Return the [X, Y] coordinate for the center point of the cell that contains the specified text.  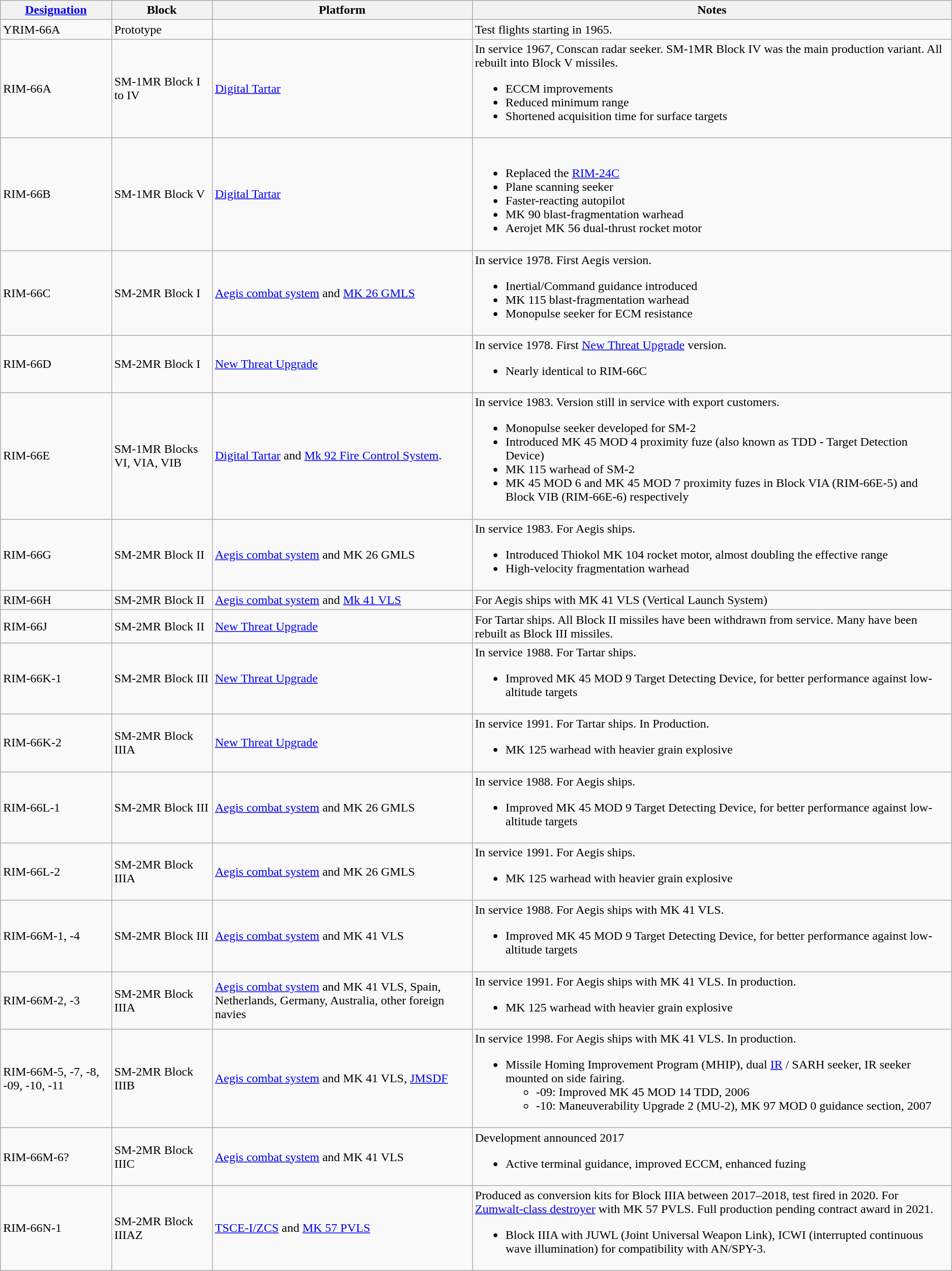
RIM-66N-1 [56, 1228]
Development announced 2017Active terminal guidance, improved ECCM, enhanced fuzing [712, 1157]
RIM-66D [56, 364]
In service 1988. For Tartar ships.Improved MK 45 MOD 9 Target Detecting Device, for better performance against low-altitude targets [712, 678]
RIM-66M-2, -3 [56, 1000]
For Tartar ships. All Block II missiles have been withdrawn from service. Many have been rebuilt as Block III missiles. [712, 626]
In service 1991. For Aegis ships with MK 41 VLS. In production.MK 125 warhead with heavier grain explosive [712, 1000]
Notes [712, 10]
In service 1988. For Aegis ships with MK 41 VLS.Improved MK 45 MOD 9 Target Detecting Device, for better performance against low-altitude targets [712, 936]
RIM-66M-6? [56, 1157]
RIM-66B [56, 194]
SM-1MR Blocks VI, VIA, VIB [162, 456]
Platform [342, 10]
Designation [56, 10]
In service 1988. For Aegis ships.Improved MK 45 MOD 9 Target Detecting Device, for better performance against low-altitude targets [712, 807]
Digital Tartar and Mk 92 Fire Control System. [342, 456]
SM-1MR Block V [162, 194]
RIM-66L-1 [56, 807]
RIM-66L-2 [56, 872]
RIM-66H [56, 600]
YRIM-66A [56, 30]
RIM-66M-1, -4 [56, 936]
SM-1MR Block I to IV [162, 89]
SM-2MR Block IIIC [162, 1157]
Prototype [162, 30]
For Aegis ships with MK 41 VLS (Vertical Launch System) [712, 600]
In service 1991. For Tartar ships. In Production.MK 125 warhead with heavier grain explosive [712, 743]
RIM-66M-5, -7, -8, -09, -10, -11 [56, 1079]
Aegis combat system and Mk 41 VLS [342, 600]
RIM-66E [56, 456]
In service 1978. First New Threat Upgrade version.Nearly identical to RIM-66C [712, 364]
In service 1991. For Aegis ships.MK 125 warhead with heavier grain explosive [712, 872]
Aegis combat system and MK 41 VLS, Spain, Netherlands, Germany, Australia, other foreign navies [342, 1000]
Replaced the RIM-24CPlane scanning seekerFaster-reacting autopilotMK 90 blast-fragmentation warheadAerojet MK 56 dual-thrust rocket motor [712, 194]
Test flights starting in 1965. [712, 30]
RIM-66K-2 [56, 743]
In service 1978. First Aegis version.Inertial/Command guidance introducedMK 115 blast-fragmentation warheadMonopulse seeker for ECM resistance [712, 293]
RIM-66A [56, 89]
Aegis combat system and MK 41 VLS, JMSDF [342, 1079]
RIM-66J [56, 626]
RIM-66K-1 [56, 678]
In service 1983. For Aegis ships.Introduced Thiokol MK 104 rocket motor, almost doubling the effective rangeHigh-velocity fragmentation warhead [712, 555]
SM-2MR Block IIIAZ [162, 1228]
RIM-66C [56, 293]
TSCE-I/ZCS and MK 57 PVLS [342, 1228]
SM-2MR Block IIIB [162, 1079]
Block [162, 10]
RIM-66G [56, 555]
